Provide the [X, Y] coordinate of the cell's center where the given text is located.  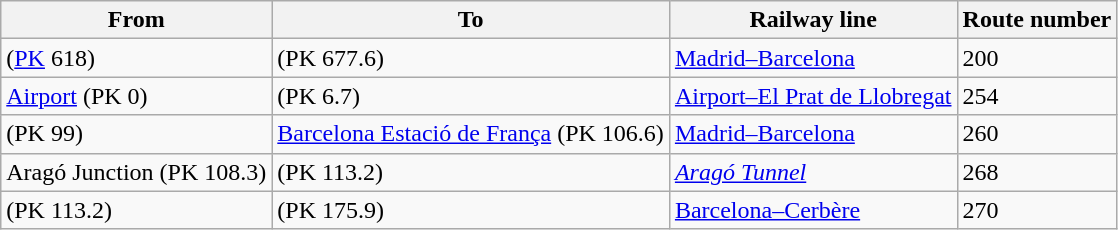
Barcelona–Cerbère [813, 210]
Aragó Tunnel [813, 172]
(PK 99) [136, 134]
Barcelona Estació de França (PK 106.6) [471, 134]
Aragó Junction (PK 108.3) [136, 172]
Route number [1037, 20]
Railway line [813, 20]
(PK 6.7) [471, 96]
Airport–El Prat de Llobregat [813, 96]
(PK 677.6) [471, 58]
270 [1037, 210]
268 [1037, 172]
Airport (PK 0) [136, 96]
To [471, 20]
From [136, 20]
(PK 175.9) [471, 210]
(PK 618) [136, 58]
260 [1037, 134]
254 [1037, 96]
200 [1037, 58]
